Output the [x, y] coordinate of the center of the cell containing the given text.  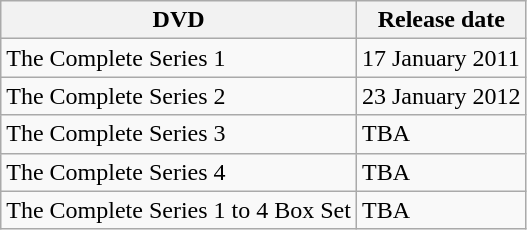
17 January 2011 [441, 58]
The Complete Series 1 [179, 58]
The Complete Series 1 to 4 Box Set [179, 210]
23 January 2012 [441, 96]
The Complete Series 4 [179, 172]
The Complete Series 3 [179, 134]
Release date [441, 20]
DVD [179, 20]
The Complete Series 2 [179, 96]
